Capture the cell that displays the provided text and extract its (x, y) central coordinate. 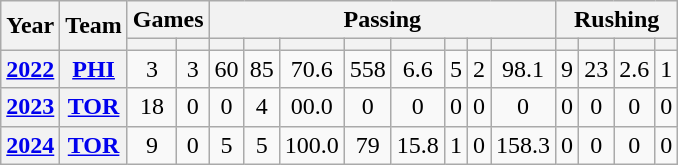
Year (30, 26)
70.6 (312, 69)
23 (596, 69)
6.6 (418, 69)
PHI (94, 69)
158.3 (522, 145)
2022 (30, 69)
Passing (382, 20)
2024 (30, 145)
2023 (30, 107)
18 (152, 107)
2.6 (634, 69)
85 (262, 69)
00.0 (312, 107)
2 (478, 69)
Team (94, 26)
15.8 (418, 145)
558 (368, 69)
60 (226, 69)
Games (168, 20)
98.1 (522, 69)
4 (262, 107)
Rushing (617, 20)
100.0 (312, 145)
79 (368, 145)
